Return the [X, Y] coordinate for the center point of the cell that contains the specified text.  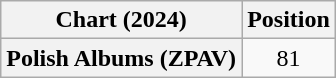
81 [289, 58]
Position [289, 20]
Chart (2024) [122, 20]
Polish Albums (ZPAV) [122, 58]
